Return the (x, y) coordinate for the center point of the cell that contains the specified text.  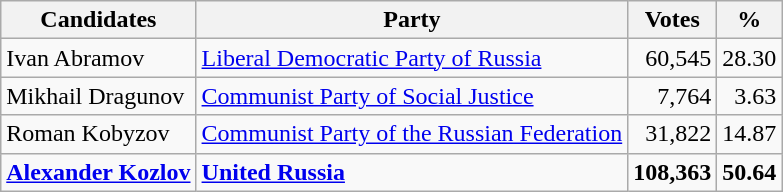
Liberal Democratic Party of Russia (412, 58)
Ivan Abramov (98, 58)
Candidates (98, 20)
Votes (672, 20)
Party (412, 20)
Mikhail Dragunov (98, 96)
108,363 (672, 172)
Communist Party of the Russian Federation (412, 134)
United Russia (412, 172)
% (750, 20)
Alexander Kozlov (98, 172)
Roman Kobyzov (98, 134)
14.87 (750, 134)
28.30 (750, 58)
7,764 (672, 96)
31,822 (672, 134)
3.63 (750, 96)
50.64 (750, 172)
Communist Party of Social Justice (412, 96)
60,545 (672, 58)
